Extract the [x, y] coordinate from the center of the cell holding the provided text.  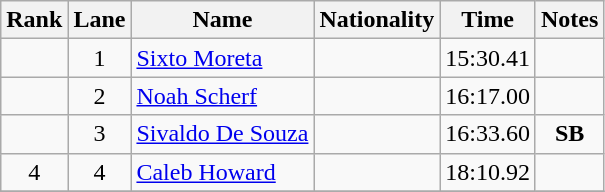
Nationality [377, 20]
2 [100, 96]
Time [488, 20]
Name [222, 20]
15:30.41 [488, 58]
3 [100, 134]
Notes [569, 20]
16:33.60 [488, 134]
Noah Scherf [222, 96]
SB [569, 134]
16:17.00 [488, 96]
Sivaldo De Souza [222, 134]
Rank [34, 20]
Caleb Howard [222, 172]
Sixto Moreta [222, 58]
1 [100, 58]
Lane [100, 20]
18:10.92 [488, 172]
